Find where the given text appears and provide that cell's center as (X, Y) coordinate. 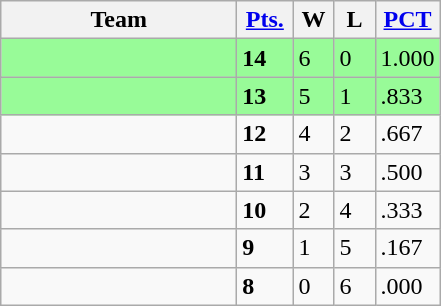
.000 (408, 286)
12 (265, 134)
.500 (408, 172)
14 (265, 58)
.167 (408, 248)
.667 (408, 134)
W (314, 20)
9 (265, 248)
13 (265, 96)
PCT (408, 20)
11 (265, 172)
L (354, 20)
1.000 (408, 58)
.833 (408, 96)
8 (265, 286)
Pts. (265, 20)
Team (119, 20)
.333 (408, 210)
10 (265, 210)
